Detect which cell encompasses the target text, then output its [x, y] center coordinate. 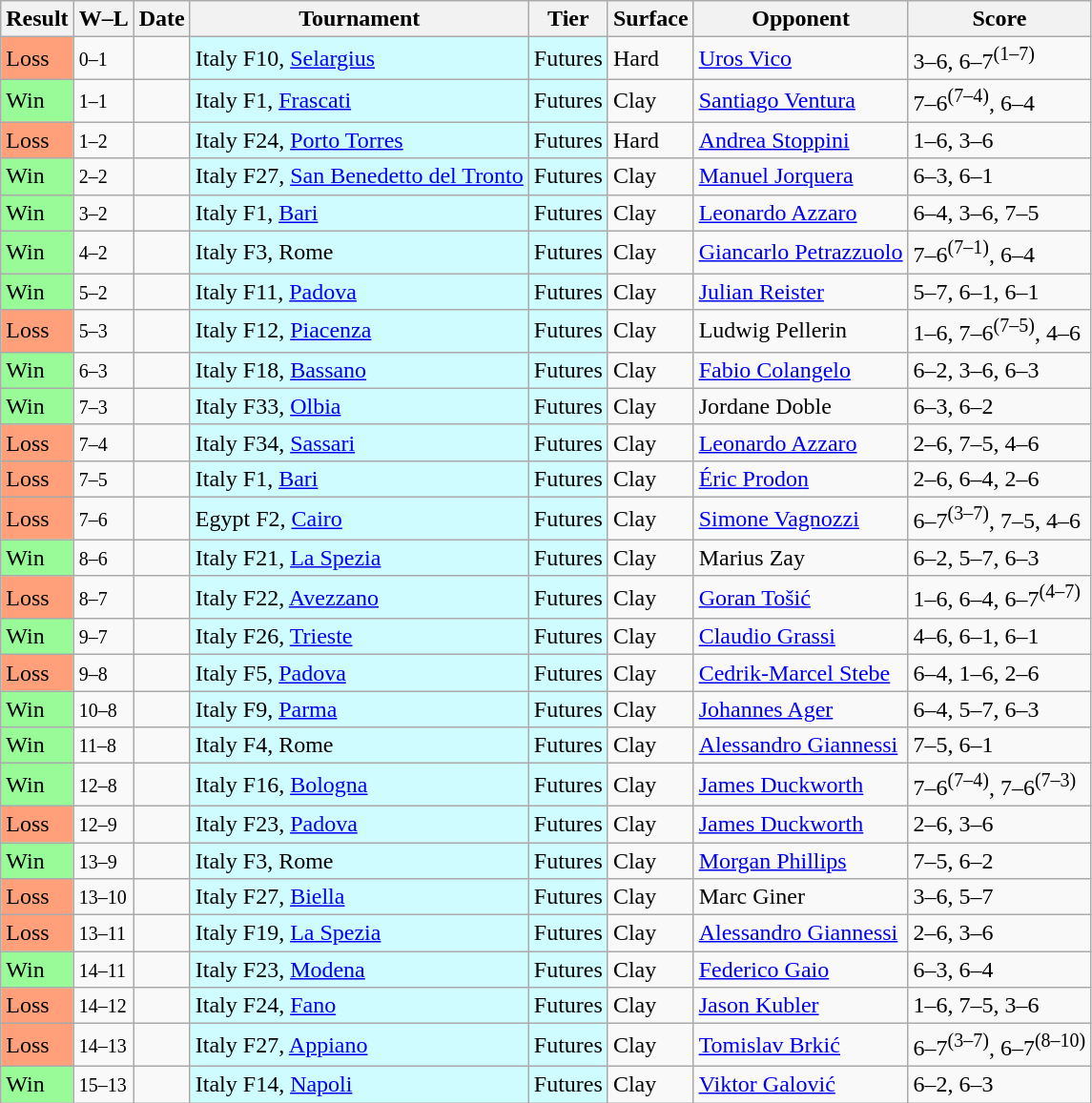
Tomislav Brkić [801, 1045]
Éric Prodon [801, 479]
Italy F14, Napoli [359, 1084]
13–10 [103, 897]
3–6, 6–7(1–7) [999, 59]
12–8 [103, 786]
Manuel Jorquera [801, 176]
Italy F12, Piacenza [359, 332]
Italy F23, Modena [359, 970]
Italy F11, Padova [359, 292]
Johannes Ager [801, 709]
6–2, 3–6, 6–3 [999, 370]
Julian Reister [801, 292]
6–7(3–7), 6–7(8–10) [999, 1045]
Result [37, 19]
Score [999, 19]
Italy F18, Bassano [359, 370]
Simone Vagnozzi [801, 519]
11–8 [103, 746]
1–6, 3–6 [999, 140]
14–11 [103, 970]
Andrea Stoppini [801, 140]
W–L [103, 19]
10–8 [103, 709]
Italy F27, San Benedetto del Tronto [359, 176]
6–3, 6–2 [999, 406]
9–7 [103, 637]
1–6, 7–6(7–5), 4–6 [999, 332]
1–6, 6–4, 6–7(4–7) [999, 597]
4–2 [103, 252]
Opponent [801, 19]
7–6(7–4), 7–6(7–3) [999, 786]
5–7, 6–1, 6–1 [999, 292]
Fabio Colangelo [801, 370]
Uros Vico [801, 59]
Giancarlo Petrazzuolo [801, 252]
Claudio Grassi [801, 637]
6–2, 6–3 [999, 1084]
8–7 [103, 597]
14–13 [103, 1045]
Italy F24, Porto Torres [359, 140]
Italy F21, La Spezia [359, 558]
2–6, 7–5, 4–6 [999, 442]
2–2 [103, 176]
13–9 [103, 861]
Marius Zay [801, 558]
Italy F9, Parma [359, 709]
Marc Giner [801, 897]
Jordane Doble [801, 406]
Federico Gaio [801, 970]
Italy F22, Avezzano [359, 597]
1–1 [103, 101]
6–4, 1–6, 2–6 [999, 673]
15–13 [103, 1084]
Italy F27, Appiano [359, 1045]
Italy F24, Fano [359, 1006]
Cedrik-Marcel Stebe [801, 673]
4–6, 6–1, 6–1 [999, 637]
2–6, 6–4, 2–6 [999, 479]
Italy F16, Bologna [359, 786]
5–3 [103, 332]
6–4, 3–6, 7–5 [999, 213]
Santiago Ventura [801, 101]
6–3, 6–4 [999, 970]
6–7(3–7), 7–5, 4–6 [999, 519]
Ludwig Pellerin [801, 332]
13–11 [103, 933]
Italy F33, Olbia [359, 406]
3–6, 5–7 [999, 897]
5–2 [103, 292]
Goran Tošić [801, 597]
1–6, 7–5, 3–6 [999, 1006]
Italy F19, La Spezia [359, 933]
Italy F10, Selargius [359, 59]
Egypt F2, Cairo [359, 519]
1–2 [103, 140]
7–4 [103, 442]
7–6 [103, 519]
Italy F23, Padova [359, 825]
6–3 [103, 370]
Italy F26, Trieste [359, 637]
Italy F1, Frascati [359, 101]
Tier [568, 19]
Italy F4, Rome [359, 746]
14–12 [103, 1006]
9–8 [103, 673]
Surface [650, 19]
Italy F34, Sassari [359, 442]
Tournament [359, 19]
8–6 [103, 558]
7–5 [103, 479]
7–6(7–4), 6–4 [999, 101]
6–3, 6–1 [999, 176]
7–5, 6–1 [999, 746]
0–1 [103, 59]
Morgan Phillips [801, 861]
6–4, 5–7, 6–3 [999, 709]
Italy F27, Biella [359, 897]
Viktor Galović [801, 1084]
7–6(7–1), 6–4 [999, 252]
Jason Kubler [801, 1006]
12–9 [103, 825]
Italy F5, Padova [359, 673]
3–2 [103, 213]
6–2, 5–7, 6–3 [999, 558]
7–3 [103, 406]
Date [162, 19]
7–5, 6–2 [999, 861]
